Capture the cell that displays the provided text and extract its [x, y] central coordinate. 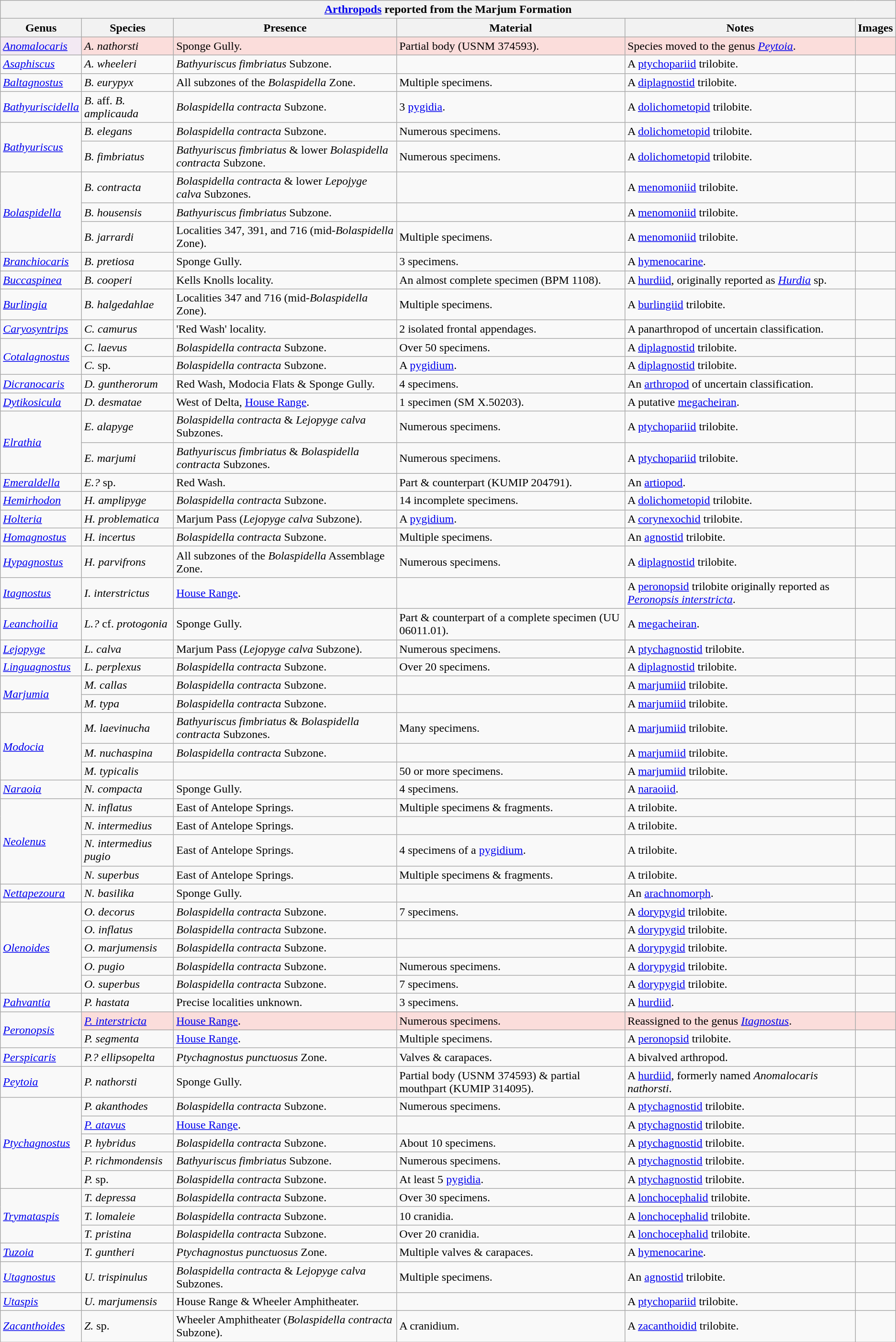
Burlingia [41, 304]
Precise localities unknown. [285, 1003]
House Range & Wheeler Amphitheater. [285, 1302]
A hurdiid. [740, 1003]
Utagnostus [41, 1277]
Bolaspidella [41, 212]
Hypagnostus [41, 562]
A peronopsid trilobite. [740, 1039]
Partial body (USNM 374593). [511, 46]
Trymataspis [41, 1216]
C. sp. [127, 366]
P. akanthodes [127, 1107]
M. typa [127, 704]
Wheeler Amphitheater (Bolaspidella contracta Subzone). [285, 1327]
Partial body (USNM 374593) & partial mouthpart (KUMIP 314095). [511, 1082]
H. problematica [127, 519]
T. depressa [127, 1197]
Cotalagnostus [41, 357]
B. jarrardi [127, 236]
Bathyuriscus fimbriatus & lower Bolaspidella contracta Subzone. [285, 156]
A megacheiran. [740, 624]
L. perplexus [127, 667]
Nettapezoura [41, 893]
Valves & carapaces. [511, 1057]
Reassigned to the genus Itagnostus. [740, 1021]
Tuzoia [41, 1252]
N. inflatus [127, 807]
Linguagnostus [41, 667]
Buccaspinea [41, 280]
B. fimbriatus [127, 156]
M. callas [127, 685]
B. eurypyx [127, 82]
Peronopsis [41, 1030]
I. interstrictus [127, 593]
B. aff. B. amplicauda [127, 107]
C. laevus [127, 347]
M. laevinucha [127, 728]
Lejopyge [41, 649]
All subzones of the Bolaspidella Assemblage Zone. [285, 562]
H. incertus [127, 537]
Over 50 specimens. [511, 347]
Species [127, 28]
B. housensis [127, 212]
An artiopod. [740, 482]
An almost complete specimen (BPM 1108). [511, 280]
Presence [285, 28]
Part & counterpart (KUMIP 204791). [511, 482]
14 incomplete specimens. [511, 501]
Red Wash, Modocia Flats & Sponge Gully. [285, 384]
4 specimens of a pygidium. [511, 850]
Material [511, 28]
Notes [740, 28]
Localities 347 and 716 (mid-Bolaspidella Zone). [285, 304]
Holteria [41, 519]
L.? cf. protogonia [127, 624]
A. wheeleri [127, 64]
A bivalved arthropod. [740, 1057]
A naraoiid. [740, 789]
N. intermedius pugio [127, 850]
Homagnostus [41, 537]
Zacanthoides [41, 1327]
A putative megacheiran. [740, 402]
A burlingiid trilobite. [740, 304]
T. pristina [127, 1234]
U. trispinulus [127, 1277]
Anomalocaris [41, 46]
A zacanthoidid trilobite. [740, 1327]
E. alapyge [127, 427]
All subzones of the Bolaspidella Zone. [285, 82]
Bathyuriscus [41, 147]
N. compacta [127, 789]
Baltagnostus [41, 82]
Emeraldella [41, 482]
Many specimens. [511, 728]
Over 20 cranidia. [511, 1234]
P. richmondensis [127, 1161]
Part & counterpart of a complete specimen (UU 06011.01). [511, 624]
O. decorus [127, 911]
Caryosyntrips [41, 329]
O. pugio [127, 966]
P. nathorsti [127, 1082]
At least 5 pygidia. [511, 1179]
A panarthropod of uncertain classification. [740, 329]
Hemirhodon [41, 501]
P. sp. [127, 1179]
Bolaspidella contracta & lower Lepojyge calva Subzones. [285, 188]
Arthropods reported from the Marjum Formation [448, 10]
'Red Wash' locality. [285, 329]
Olenoides [41, 948]
H. amplipyge [127, 501]
Multiple valves & carapaces. [511, 1252]
P. interstricta [127, 1021]
Over 30 specimens. [511, 1197]
10 cranidia. [511, 1216]
Dytikosicula [41, 402]
Red Wash. [285, 482]
Modocia [41, 747]
E. marjumi [127, 458]
B. pretiosa [127, 261]
Itagnostus [41, 593]
O. inflatus [127, 929]
An arthropod of uncertain classification. [740, 384]
P. hastata [127, 1003]
Over 20 specimens. [511, 667]
Bathyuriscidella [41, 107]
B. cooperi [127, 280]
P. hybridus [127, 1143]
H. parvifrons [127, 562]
A. nathorsti [127, 46]
E.? sp. [127, 482]
N. basilika [127, 893]
M. nuchaspina [127, 753]
D. desmatae [127, 402]
Elrathia [41, 442]
B. halgedahlae [127, 304]
Branchiocaris [41, 261]
Perspicaris [41, 1057]
Localities 347, 391, and 716 (mid-Bolaspidella Zone). [285, 236]
T. lomaleie [127, 1216]
P. segmenta [127, 1039]
Species moved to the genus Peytoia. [740, 46]
3 pygidia. [511, 107]
A peronopsid trilobite originally reported as Peronopsis interstricta. [740, 593]
O. superbus [127, 984]
N. superbus [127, 875]
T. guntheri [127, 1252]
Naraoia [41, 789]
P. atavus [127, 1125]
Ptychagnostus [41, 1143]
D. guntherorum [127, 384]
Z. sp. [127, 1327]
2 isolated frontal appendages. [511, 329]
U. marjumensis [127, 1302]
L. calva [127, 649]
A cranidium. [511, 1327]
1 specimen (SM X.50203). [511, 402]
Neolenus [41, 841]
A hurdiid, originally reported as Hurdia sp. [740, 280]
B. elegans [127, 132]
Marjumia [41, 694]
Pahvantia [41, 1003]
P.? ellipsopelta [127, 1057]
Asaphiscus [41, 64]
Kells Knolls locality. [285, 280]
A corynexochid trilobite. [740, 519]
Leanchoilia [41, 624]
M. typicalis [127, 771]
West of Delta, House Range. [285, 402]
Utaspis [41, 1302]
O. marjumensis [127, 948]
C. camurus [127, 329]
B. contracta [127, 188]
Dicranocaris [41, 384]
An arachnomorph. [740, 893]
N. intermedius [127, 826]
A hurdiid, formerly named Anomalocaris nathorsti. [740, 1082]
Peytoia [41, 1082]
About 10 specimens. [511, 1143]
Genus [41, 28]
50 or more specimens. [511, 771]
Images [875, 28]
